Return the (X, Y) coordinate for the center point of the cell that contains the specified text.  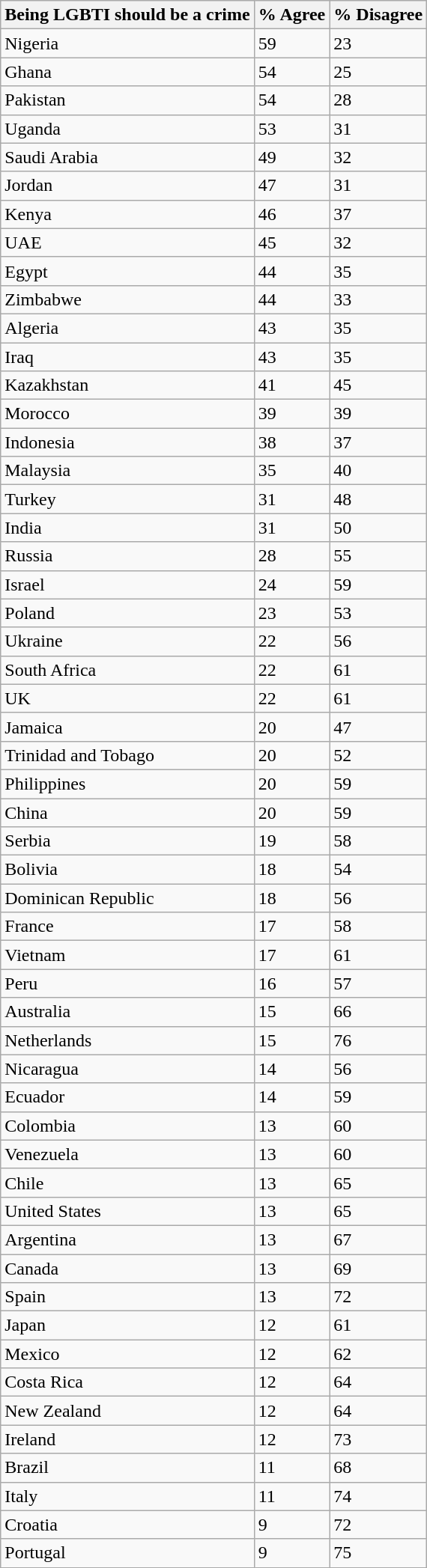
38 (292, 442)
Poland (127, 613)
Iraq (127, 357)
France (127, 927)
55 (378, 556)
Zimbabwe (127, 299)
Netherlands (127, 1040)
% Disagree (378, 15)
Canada (127, 1269)
Ireland (127, 1439)
United States (127, 1211)
Russia (127, 556)
52 (378, 755)
Costa Rica (127, 1382)
Jamaica (127, 727)
Italy (127, 1496)
Ghana (127, 72)
Peru (127, 983)
Uganda (127, 129)
Colombia (127, 1126)
40 (378, 471)
33 (378, 299)
Serbia (127, 841)
66 (378, 1012)
% Agree (292, 15)
Spain (127, 1297)
Venezuela (127, 1154)
Croatia (127, 1525)
Israel (127, 585)
Pakistan (127, 100)
Japan (127, 1326)
Egypt (127, 271)
46 (292, 214)
Ukraine (127, 641)
25 (378, 72)
India (127, 528)
Australia (127, 1012)
Nigeria (127, 43)
48 (378, 499)
UK (127, 698)
Philippines (127, 784)
Ecuador (127, 1097)
68 (378, 1468)
73 (378, 1439)
South Africa (127, 670)
Trinidad and Tobago (127, 755)
Algeria (127, 328)
76 (378, 1040)
Chile (127, 1183)
67 (378, 1239)
41 (292, 385)
Brazil (127, 1468)
Nicaragua (127, 1069)
19 (292, 841)
69 (378, 1269)
Dominican Republic (127, 898)
62 (378, 1354)
Kenya (127, 214)
Argentina (127, 1239)
49 (292, 157)
Jordan (127, 186)
Bolivia (127, 870)
57 (378, 983)
Portugal (127, 1553)
China (127, 812)
UAE (127, 242)
24 (292, 585)
Mexico (127, 1354)
Morocco (127, 414)
Malaysia (127, 471)
50 (378, 528)
Kazakhstan (127, 385)
Saudi Arabia (127, 157)
75 (378, 1553)
74 (378, 1496)
16 (292, 983)
Indonesia (127, 442)
Vietnam (127, 955)
New Zealand (127, 1411)
Being LGBTI should be a crime (127, 15)
Turkey (127, 499)
